Find where the given text appears and provide that cell's center as (X, Y) coordinate. 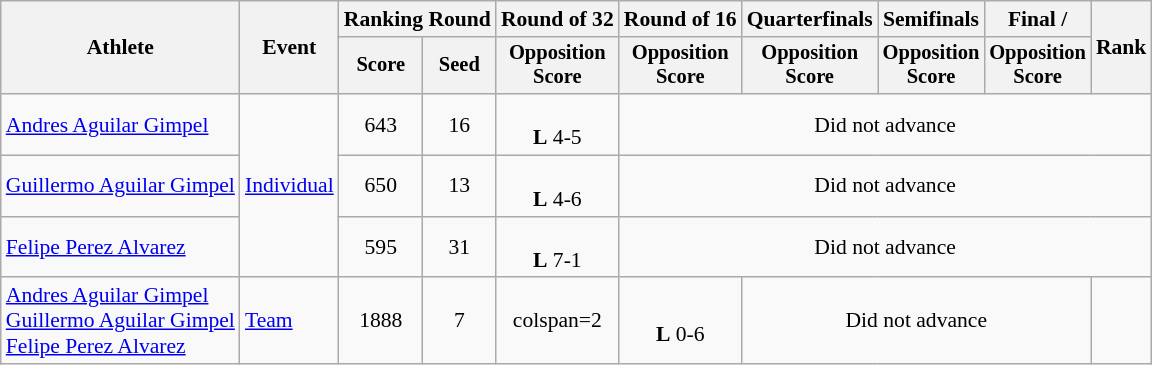
650 (381, 186)
Seed (460, 66)
643 (381, 124)
Andres Aguilar Gimpel (120, 124)
Final / (1038, 19)
31 (460, 248)
Andres Aguilar GimpelGuillermo Aguilar GimpelFelipe Perez Alvarez (120, 322)
colspan=2 (558, 322)
L 4-6 (558, 186)
Team (290, 322)
Individual (290, 186)
L 4-5 (558, 124)
595 (381, 248)
Rank (1122, 48)
1888 (381, 322)
Felipe Perez Alvarez (120, 248)
L 7-1 (558, 248)
Athlete (120, 48)
Score (381, 66)
L 0-6 (680, 322)
Semifinals (932, 19)
Ranking Round (418, 19)
Round of 16 (680, 19)
16 (460, 124)
Event (290, 48)
13 (460, 186)
Quarterfinals (810, 19)
Guillermo Aguilar Gimpel (120, 186)
Round of 32 (558, 19)
7 (460, 322)
